Output the [x, y] coordinate of the center of the cell containing the given text.  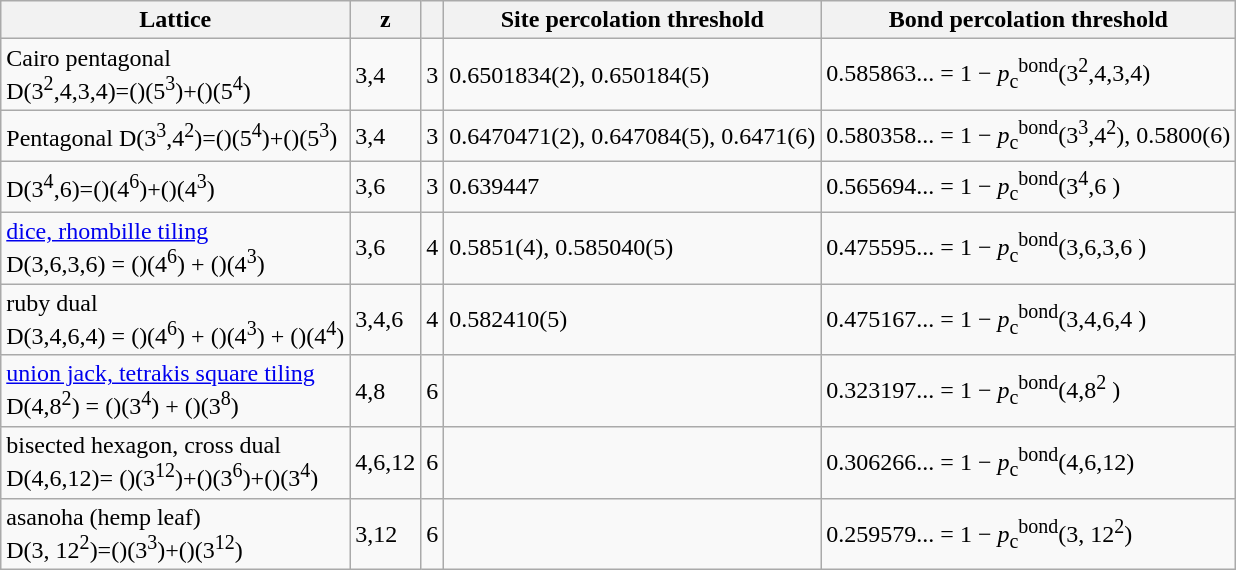
0.585863... = 1 − pcbond(32,4,3,4) [1028, 75]
z [386, 20]
Lattice [176, 20]
0.6501834(2), 0.650184(5) [632, 75]
4,6,12 [386, 463]
0.6470471(2), 0.647084(5), 0.6471(6) [632, 136]
3,12 [386, 534]
0.5851(4), 0.585040(5) [632, 248]
dice, rhombille tilingD(3,6,3,6) = ()(46) + ()(43) [176, 248]
0.580358... = 1 − pcbond(33,42), 0.5800(6) [1028, 136]
3,4,6 [386, 320]
Bond percolation threshold [1028, 20]
0.475595... = 1 − pcbond(3,6,3,6 ) [1028, 248]
0.475167... = 1 − pcbond(3,4,6,4 ) [1028, 320]
Site percolation threshold [632, 20]
0.639447 [632, 186]
bisected hexagon, cross dualD(4,6,12)= ()(312)+()(36)+()(34) [176, 463]
Cairo pentagonalD(32,4,3,4)=()(53)+()(54) [176, 75]
ruby dualD(3,4,6,4) = ()(46) + ()(43) + ()(44) [176, 320]
0.565694... = 1 − pcbond(34,6 ) [1028, 186]
union jack, tetrakis square tilingD(4,82) = ()(34) + ()(38) [176, 391]
0.323197... = 1 − pcbond(4,82 ) [1028, 391]
0.582410(5) [632, 320]
0.306266... = 1 − pcbond(4,6,12) [1028, 463]
4,8 [386, 391]
asanoha (hemp leaf)D(3, 122)=()(33)+()(312) [176, 534]
Pentagonal D(33,42)=()(54)+()(53) [176, 136]
0.259579... = 1 − pcbond(3, 122) [1028, 534]
D(34,6)=()(46)+()(43) [176, 186]
